Search for the cell housing the specified text and yield its (x, y) center coordinate. 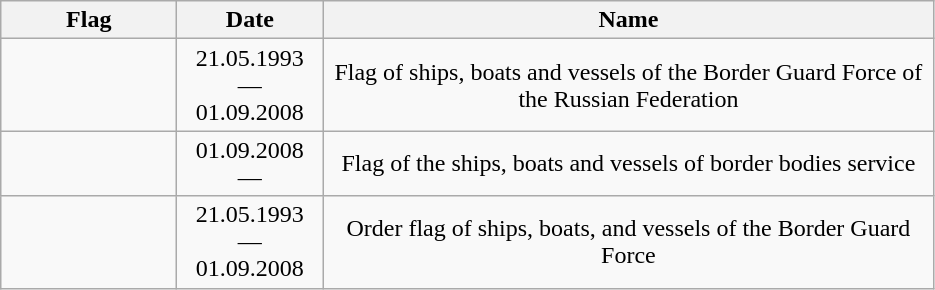
Name (628, 20)
Flag of the ships, boats and vessels of border bodies service (628, 164)
Flag of ships, boats and vessels of the Border Guard Force of the Russian Federation (628, 85)
01.09.2008 — (250, 164)
Order flag of ships, boats, and vessels of the Border Guard Force (628, 242)
Flag (89, 20)
Date (250, 20)
